Output the (x, y) coordinate of the center of the cell containing the given text.  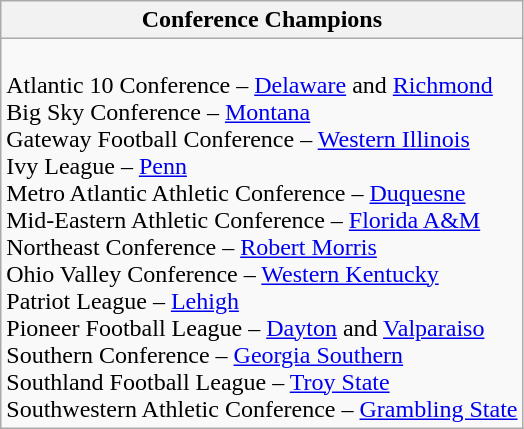
Conference Champions (262, 20)
